For the text-containing cell, return its midpoint in (X, Y) coordinate format. 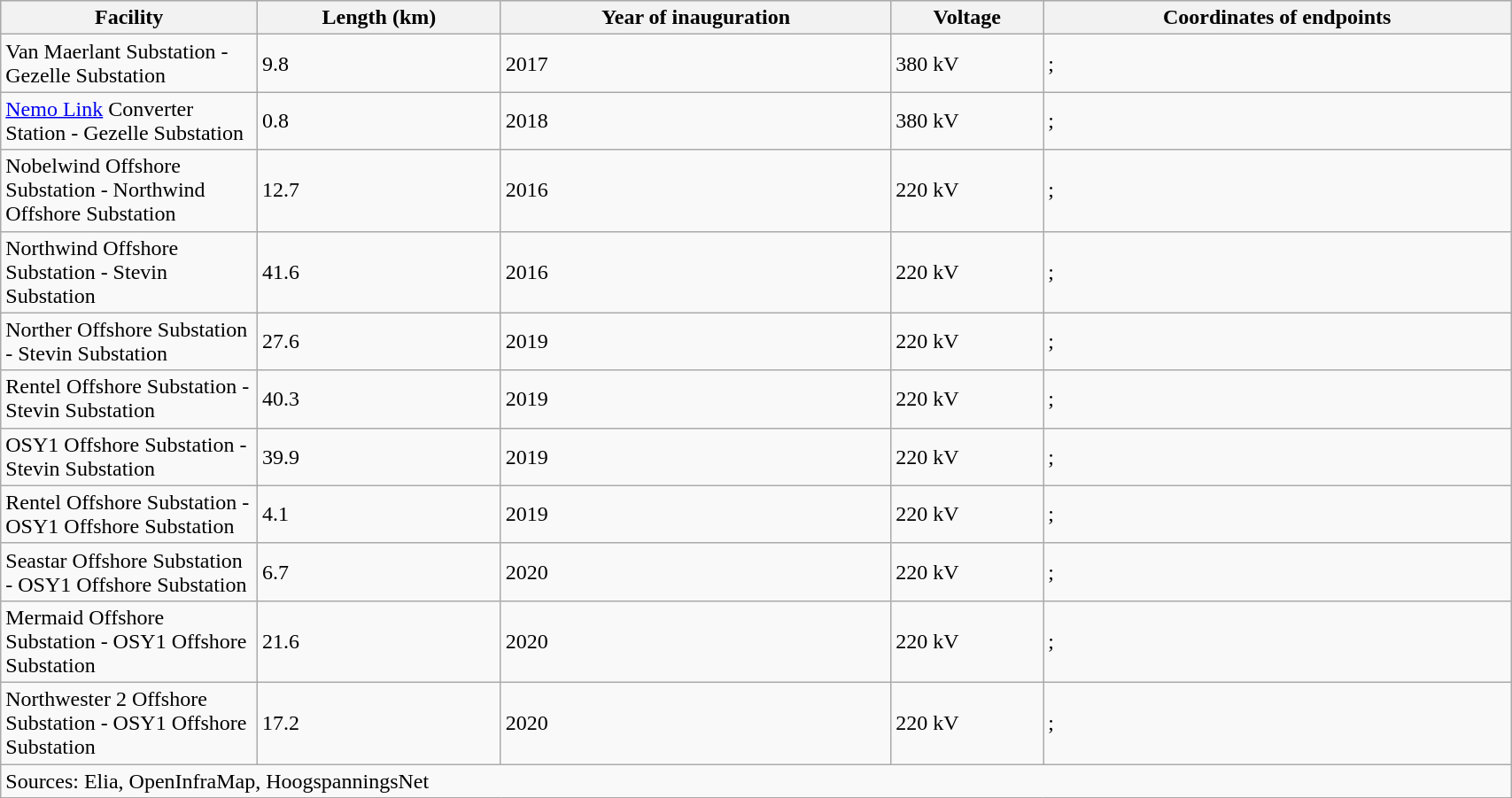
Sources: Elia, OpenInfraMap, HoogspanningsNet (756, 780)
Voltage (967, 18)
39.9 (379, 457)
9.8 (379, 64)
17.2 (379, 723)
Mermaid Offshore Substation - OSY1 Offshore Substation (129, 641)
Seastar Offshore Substation - OSY1 Offshore Substation (129, 572)
Northwind Offshore Substation - Stevin Substation (129, 272)
Coordinates of endpoints (1277, 18)
2017 (695, 64)
6.7 (379, 572)
Year of inauguration (695, 18)
Length (km) (379, 18)
0.8 (379, 120)
Norther Offshore Substation - Stevin Substation (129, 342)
41.6 (379, 272)
Rentel Offshore Substation - Stevin Substation (129, 399)
12.7 (379, 190)
21.6 (379, 641)
4.1 (379, 514)
OSY1 Offshore Substation - Stevin Substation (129, 457)
Facility (129, 18)
Northwester 2 Offshore Substation - OSY1 Offshore Substation (129, 723)
2018 (695, 120)
Nemo Link Converter Station - Gezelle Substation (129, 120)
Van Maerlant Substation - Gezelle Substation (129, 64)
27.6 (379, 342)
40.3 (379, 399)
Nobelwind Offshore Substation - Northwind Offshore Substation (129, 190)
Rentel Offshore Substation - OSY1 Offshore Substation (129, 514)
